Return [x, y] of the center of cell containing provided text 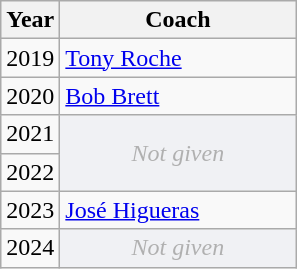
2023 [30, 210]
José Higueras [178, 210]
2020 [30, 96]
2021 [30, 134]
Bob Brett [178, 96]
2022 [30, 172]
2024 [30, 248]
Tony Roche [178, 58]
2019 [30, 58]
Coach [178, 20]
Year [30, 20]
